Locate the cell with the specified text and output its [x, y] center coordinate. 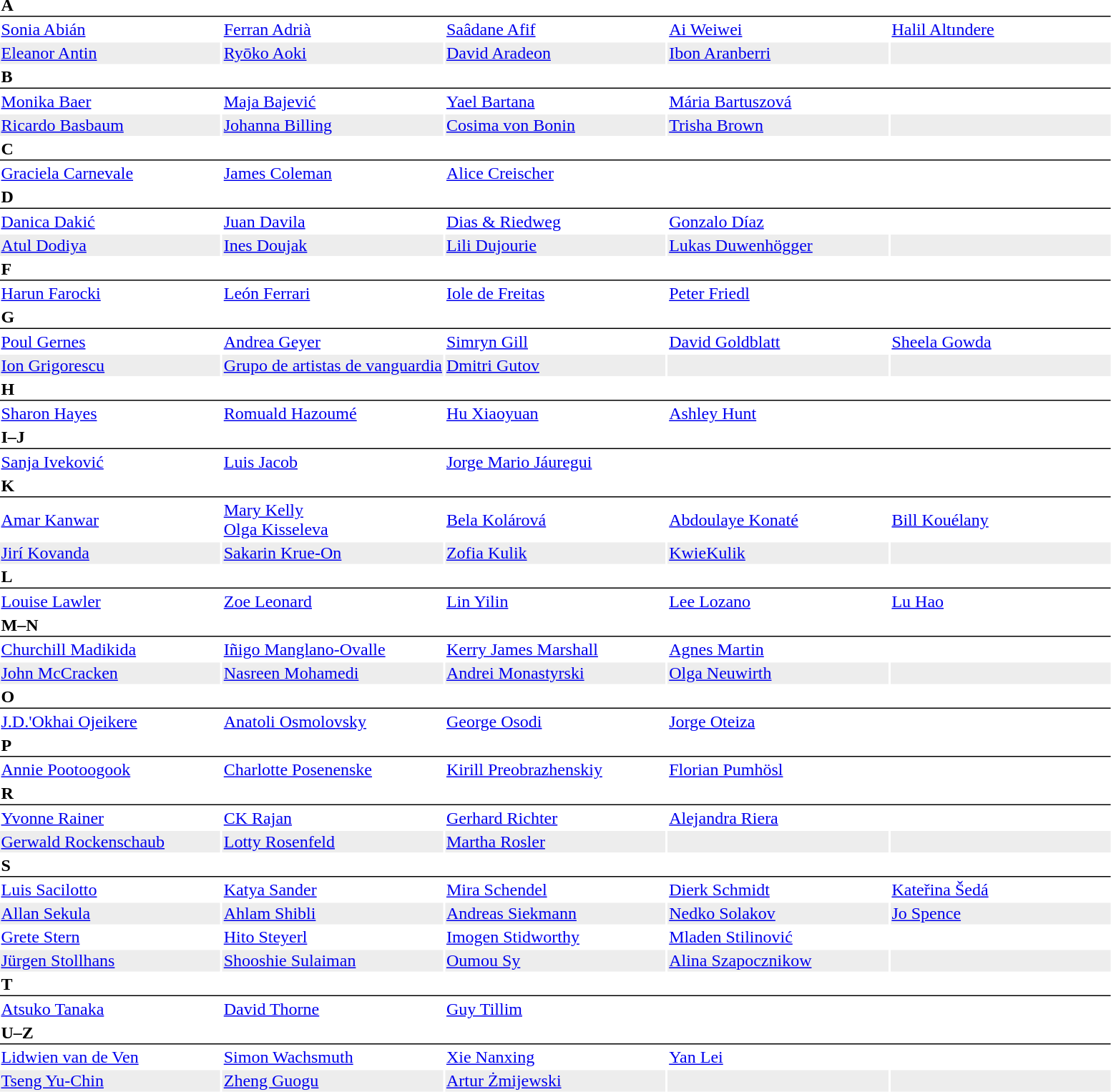
Mladen Stilinović [778, 938]
Ahlam Shibli [333, 913]
Allan Sekula [110, 913]
H [555, 390]
Yan Lei [778, 1058]
David Aradeon [555, 54]
Hito Steyerl [333, 938]
Gerhard Richter [555, 818]
Yvonne Rainer [110, 818]
Zofia Kulik [555, 553]
Annie Pootoogook [110, 770]
Lukas Duwenhögger [778, 245]
Andreas Siekmann [555, 913]
Johanna Billing [333, 125]
James Coleman [333, 174]
Sonia Abián [110, 29]
Katya Sander [333, 890]
U–Z [555, 1033]
Simon Wachsmuth [333, 1058]
Mira Schendel [555, 890]
Zheng Guogu [333, 1081]
P [555, 746]
Florian Pumhösl [778, 770]
Monika Baer [110, 102]
Martha Rosler [555, 842]
Ferran Adrià [333, 29]
Ibon Aranberri [778, 54]
C [555, 149]
L [555, 578]
Mária Bartuszová [778, 102]
Olga Neuwirth [778, 673]
Luis Sacilotto [110, 890]
Amar Kanwar [110, 519]
Cosima von Bonin [555, 125]
Ricardo Basbaum [110, 125]
K [555, 486]
Saâdane Afif [555, 29]
Iñigo Manglano-Ovalle [333, 650]
Kirill Preobrazhenskiy [555, 770]
Jorge Mario Jáuregui [555, 462]
Graciela Carnevale [110, 174]
Yael Bartana [555, 102]
Dierk Schmidt [778, 890]
Andrea Geyer [333, 342]
Lotty Rosenfeld [333, 842]
Grupo de artistas de vanguardia [333, 365]
Sanja Iveković [110, 462]
Xie Nanxing [555, 1058]
Atsuko Tanaka [110, 1009]
Shooshie Sulaiman [333, 960]
Dias & Riedweg [555, 222]
Luis Jacob [333, 462]
Andrei Monastyrski [555, 673]
Ryōko Aoki [333, 54]
Maja Bajević [333, 102]
Nasreen Mohamedi [333, 673]
Poul Gernes [110, 342]
Halil Altındere [1001, 29]
Jo Spence [1001, 913]
S [555, 866]
D [555, 197]
Kateřina Šedá [1001, 890]
Danica Dakić [110, 222]
Imogen Stidworthy [555, 938]
Ion Grigorescu [110, 365]
T [555, 985]
Simryn Gill [555, 342]
Alejandra Riera [778, 818]
Harun Farocki [110, 294]
Sheela Gowda [1001, 342]
Ashley Hunt [778, 414]
O [555, 698]
Tseng Yu-Chin [110, 1081]
David Goldblatt [778, 342]
Jorge Oteiza [778, 722]
Oumou Sy [555, 960]
Lidwien van de Ven [110, 1058]
Dmitri Gutov [555, 365]
Agnes Martin [778, 650]
León Ferrari [333, 294]
George Osodi [555, 722]
Bill Kouélany [1001, 519]
Abdoulaye Konaté [778, 519]
Romuald Hazoumé [333, 414]
Artur Żmijewski [555, 1081]
Gerwald Rockenschaub [110, 842]
Gonzalo Díaz [778, 222]
Peter Friedl [778, 294]
Mary KellyOlga Kisseleva [333, 519]
John McCracken [110, 673]
KwieKulik [778, 553]
Lili Dujourie [555, 245]
Sharon Hayes [110, 414]
Eleanor Antin [110, 54]
Churchill Madikida [110, 650]
Charlotte Posenenske [333, 770]
Guy Tillim [555, 1009]
Hu Xiaoyuan [555, 414]
I–J [555, 438]
Lee Lozano [778, 601]
Lin Yilin [555, 601]
R [555, 794]
Alice Creischer [555, 174]
David Thorne [333, 1009]
M–N [555, 626]
Nedko Solakov [778, 913]
B [555, 77]
Atul Dodiya [110, 245]
Zoe Leonard [333, 601]
Jürgen Stollhans [110, 960]
Sakarin Krue-On [333, 553]
Kerry James Marshall [555, 650]
Ines Doujak [333, 245]
J.D.'Okhai Ojeikere [110, 722]
Bela Kolárová [555, 519]
Anatoli Osmolovsky [333, 722]
Trisha Brown [778, 125]
CK Rajan [333, 818]
Alina Szapocznikow [778, 960]
Iole de Freitas [555, 294]
F [555, 270]
Grete Stern [110, 938]
Juan Davila [333, 222]
Ai Weiwei [778, 29]
G [555, 318]
Louise Lawler [110, 601]
Jirí Kovanda [110, 553]
Lu Hao [1001, 601]
